Determine the [X, Y] coordinate at the center of the cell enclosing the given text.  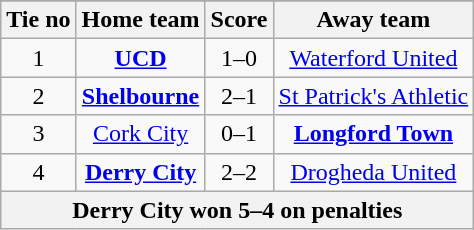
Waterford United [374, 58]
Longford Town [374, 134]
Drogheda United [374, 172]
2–2 [239, 172]
Cork City [140, 134]
2 [38, 96]
Home team [140, 20]
Derry City won 5–4 on penalties [238, 210]
Shelbourne [140, 96]
0–1 [239, 134]
3 [38, 134]
Tie no [38, 20]
Away team [374, 20]
Score [239, 20]
St Patrick's Athletic [374, 96]
UCD [140, 58]
4 [38, 172]
1–0 [239, 58]
2–1 [239, 96]
1 [38, 58]
Derry City [140, 172]
